Return (X, Y) of the center of cell containing provided text 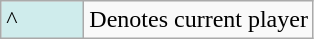
Denotes current player (199, 20)
^ (42, 20)
